Find where the given text appears and provide that cell's center as (x, y) coordinate. 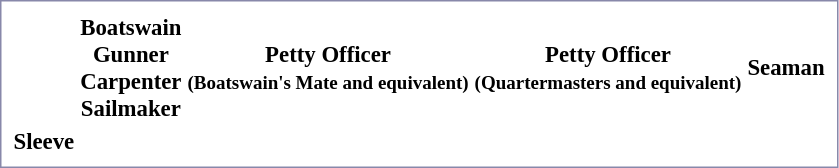
Sleeve (44, 141)
Petty Officer(Quartermasters and equivalent) (608, 68)
Petty Officer(Boatswain's Mate and equivalent) (328, 68)
Seaman (786, 68)
BoatswainGunnerCarpenterSailmaker (131, 68)
